Locate the cell with the specified text and output its (x, y) center coordinate. 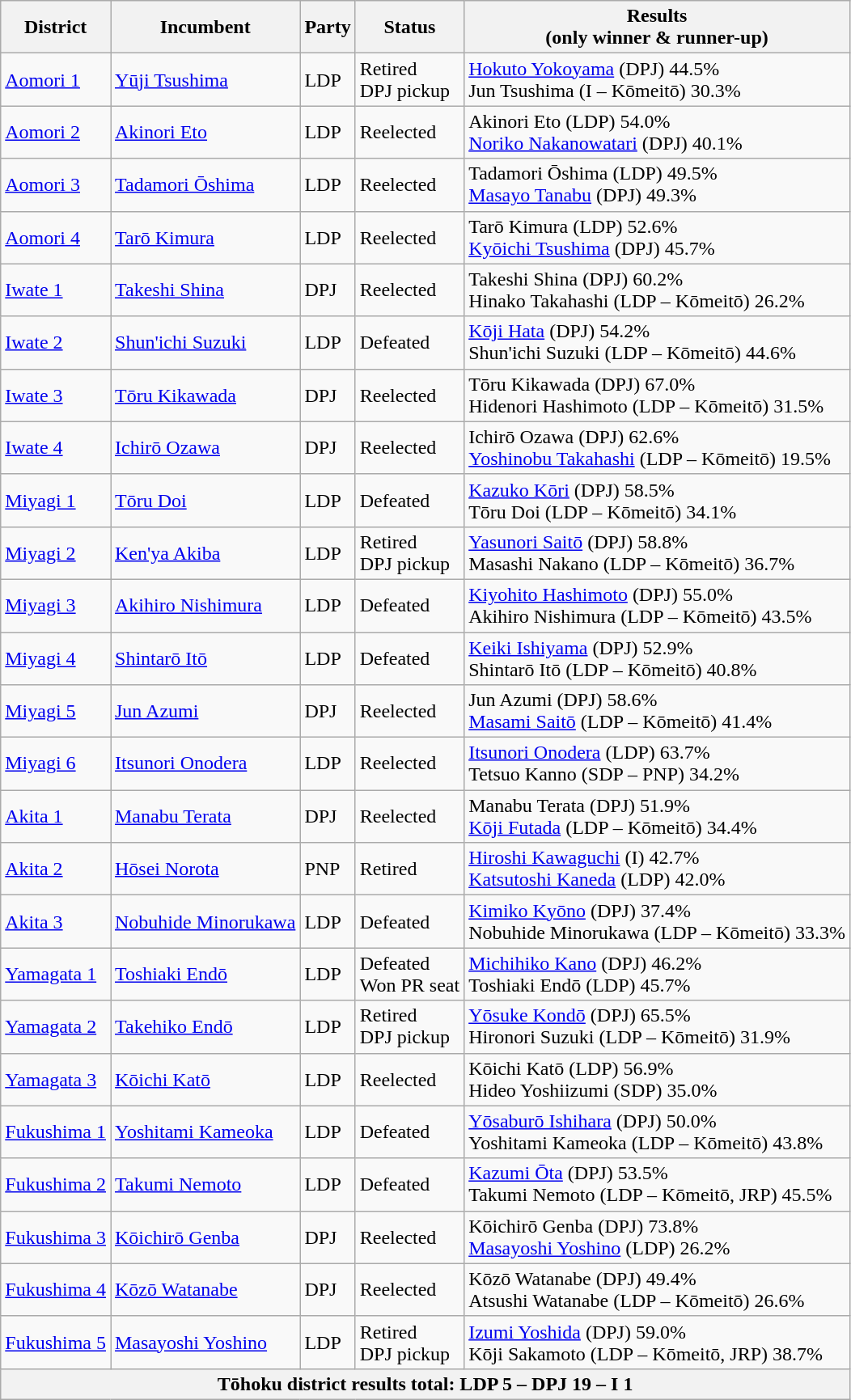
Kazuko Kōri (DPJ) 58.5%Tōru Doi (LDP – Kōmeitō) 34.1% (657, 500)
Nobuhide Minorukawa (205, 922)
Tadamori Ōshima (LDP) 49.5%Masayo Tanabu (DPJ) 49.3% (657, 184)
Yoshitami Kameoka (205, 1132)
Takeshi Shina (DPJ) 60.2%Hinako Takahashi (LDP – Kōmeitō) 26.2% (657, 290)
Takehiko Endō (205, 1027)
Fukushima 4 (56, 1289)
Hiroshi Kawaguchi (I) 42.7%Katsutoshi Kaneda (LDP) 42.0% (657, 869)
Retired (409, 869)
Akita 3 (56, 922)
Manabu Terata (DPJ) 51.9%Kōji Futada (LDP – Kōmeitō) 34.4% (657, 817)
Keiki Ishiyama (DPJ) 52.9%Shintarō Itō (LDP – Kōmeitō) 40.8% (657, 658)
Miyagi 6 (56, 763)
Masayoshi Yoshino (205, 1343)
Fukushima 3 (56, 1237)
Iwate 4 (56, 448)
Aomori 3 (56, 184)
Tarō Kimura (LDP) 52.6%Kyōichi Tsushima (DPJ) 45.7% (657, 238)
Izumi Yoshida (DPJ) 59.0%Kōji Sakamoto (LDP – Kōmeitō, JRP) 38.7% (657, 1343)
Kazumi Ōta (DPJ) 53.5%Takumi Nemoto (LDP – Kōmeitō, JRP) 45.5% (657, 1184)
Shun'ichi Suzuki (205, 343)
Akinori Eto (LDP) 54.0%Noriko Nakanowatari (DPJ) 40.1% (657, 133)
PNP (328, 869)
Tōhoku district results total: LDP 5 – DPJ 19 – I 1 (425, 1384)
Incumbent (205, 27)
Kōji Hata (DPJ) 54.2%Shun'ichi Suzuki (LDP – Kōmeitō) 44.6% (657, 343)
Kiyohito Hashimoto (DPJ) 55.0%Akihiro Nishimura (LDP – Kōmeitō) 43.5% (657, 605)
Yasunori Saitō (DPJ) 58.8%Masashi Nakano (LDP – Kōmeitō) 36.7% (657, 553)
Miyagi 4 (56, 658)
Miyagi 1 (56, 500)
Kōichirō Genba (DPJ) 73.8%Masayoshi Yoshino (LDP) 26.2% (657, 1237)
Aomori 2 (56, 133)
Yōsaburō Ishihara (DPJ) 50.0%Yoshitami Kameoka (LDP – Kōmeitō) 43.8% (657, 1132)
Iwate 2 (56, 343)
Tōru Doi (205, 500)
Hōsei Norota (205, 869)
Takeshi Shina (205, 290)
Itsunori Onodera (LDP) 63.7%Tetsuo Kanno (SDP – PNP) 34.2% (657, 763)
Miyagi 3 (56, 605)
Kōichi Katō (205, 1079)
Status (409, 27)
Michihiko Kano (DPJ) 46.2%Toshiaki Endō (LDP) 45.7% (657, 974)
Manabu Terata (205, 817)
Tōru Kikawada (205, 395)
Tōru Kikawada (DPJ) 67.0%Hidenori Hashimoto (LDP – Kōmeitō) 31.5% (657, 395)
Tadamori Ōshima (205, 184)
Iwate 3 (56, 395)
Kōichi Katō (LDP) 56.9%Hideo Yoshiizumi (SDP) 35.0% (657, 1079)
Akinori Eto (205, 133)
Ichirō Ozawa (DPJ) 62.6%Yoshinobu Takahashi (LDP – Kōmeitō) 19.5% (657, 448)
Tarō Kimura (205, 238)
Results(only winner & runner-up) (657, 27)
Itsunori Onodera (205, 763)
Party (328, 27)
Ken'ya Akiba (205, 553)
Aomori 1 (56, 79)
Jun Azumi (205, 712)
Akita 2 (56, 869)
Kōichirō Genba (205, 1237)
Fukushima 2 (56, 1184)
Ichirō Ozawa (205, 448)
DefeatedWon PR seat (409, 974)
Miyagi 2 (56, 553)
Jun Azumi (DPJ) 58.6%Masami Saitō (LDP – Kōmeitō) 41.4% (657, 712)
Yōsuke Kondō (DPJ) 65.5%Hironori Suzuki (LDP – Kōmeitō) 31.9% (657, 1027)
Kōzō Watanabe (205, 1289)
Fukushima 5 (56, 1343)
Iwate 1 (56, 290)
Takumi Nemoto (205, 1184)
Shintarō Itō (205, 658)
Hokuto Yokoyama (DPJ) 44.5%Jun Tsushima (I – Kōmeitō) 30.3% (657, 79)
Kōzō Watanabe (DPJ) 49.4%Atsushi Watanabe (LDP – Kōmeitō) 26.6% (657, 1289)
Akihiro Nishimura (205, 605)
Yūji Tsushima (205, 79)
Fukushima 1 (56, 1132)
Yamagata 1 (56, 974)
Yamagata 2 (56, 1027)
Yamagata 3 (56, 1079)
Kimiko Kyōno (DPJ) 37.4%Nobuhide Minorukawa (LDP – Kōmeitō) 33.3% (657, 922)
Akita 1 (56, 817)
Toshiaki Endō (205, 974)
Aomori 4 (56, 238)
District (56, 27)
Miyagi 5 (56, 712)
